Output the [x, y] coordinate of the center of the cell containing the given text.  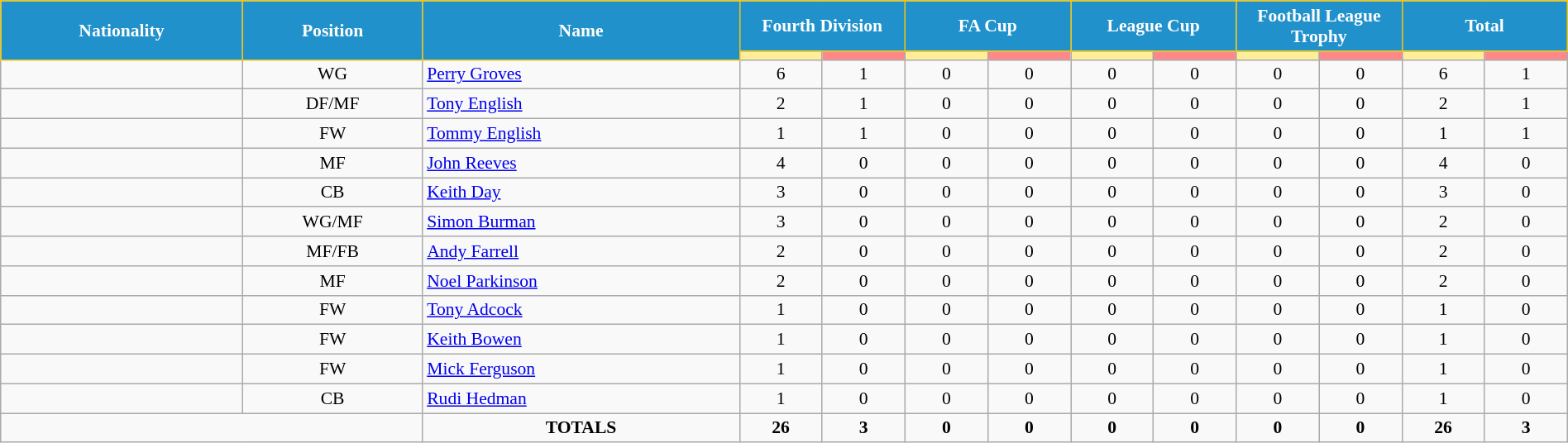
Keith Day [581, 193]
TOTALS [581, 428]
Name [581, 30]
DF/MF [332, 104]
Position [332, 30]
Noel Parkinson [581, 281]
Perry Groves [581, 74]
Simon Burman [581, 222]
WG/MF [332, 222]
Keith Bowen [581, 340]
Andy Farrell [581, 251]
Tony Adcock [581, 310]
Fourth Division [822, 26]
Nationality [122, 30]
WG [332, 74]
Tommy English [581, 134]
League Cup [1153, 26]
Rudi Hedman [581, 398]
Tony English [581, 104]
John Reeves [581, 163]
FA Cup [987, 26]
MF/FB [332, 251]
Football League Trophy [1319, 26]
Total [1484, 26]
Mick Ferguson [581, 369]
